Extract the [X, Y] coordinate from the center of the cell holding the provided text.  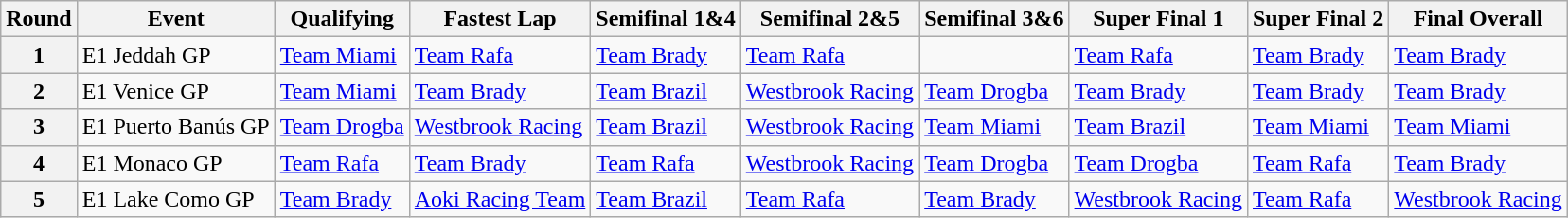
Final Overall [1478, 19]
E1 Puerto Banús GP [176, 127]
E1 Venice GP [176, 91]
E1 Jeddah GP [176, 55]
5 [39, 199]
Semifinal 3&6 [994, 19]
4 [39, 163]
Round [39, 19]
Fastest Lap [500, 19]
2 [39, 91]
Semifinal 1&4 [666, 19]
E1 Monaco GP [176, 163]
1 [39, 55]
Qualifying [342, 19]
Aoki Racing Team [500, 199]
E1 Lake Como GP [176, 199]
Semifinal 2&5 [829, 19]
Event [176, 19]
3 [39, 127]
Super Final 2 [1318, 19]
Super Final 1 [1158, 19]
